Return (X, Y) of the center of cell containing provided text 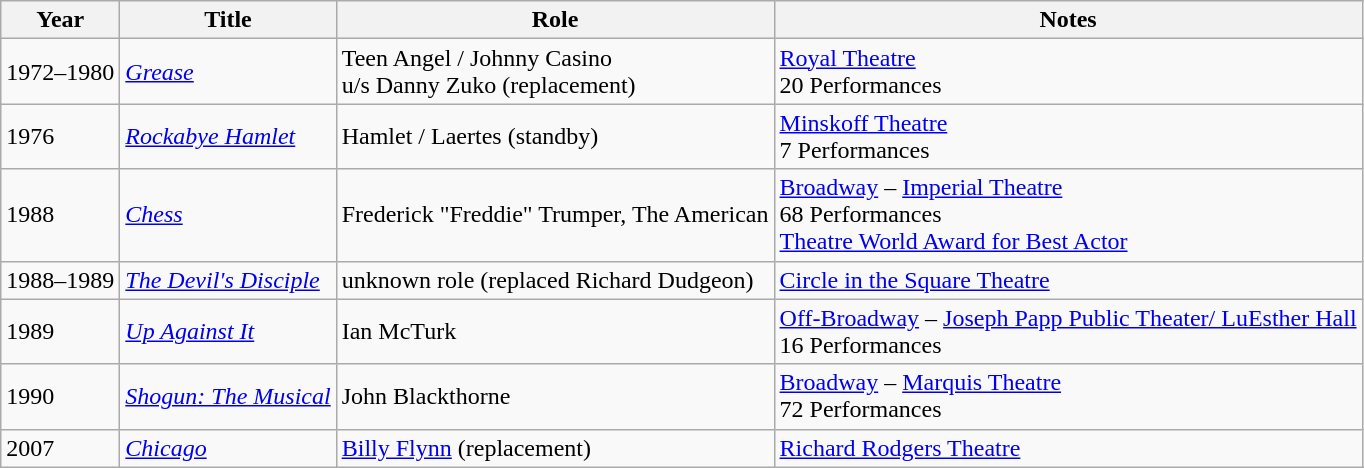
John Blackthorne (555, 396)
Broadway – Imperial Theatre 68 Performances Theatre World Award for Best Actor (1068, 215)
2007 (60, 448)
Broadway – Marquis Theatre 72 Performances (1068, 396)
Royal Theatre 20 Performances (1068, 72)
1988–1989 (60, 280)
Grease (228, 72)
1990 (60, 396)
1989 (60, 332)
1988 (60, 215)
Teen Angel / Johnny Casinou/s Danny Zuko (replacement) (555, 72)
Circle in the Square Theatre (1068, 280)
Rockabye Hamlet (228, 136)
The Devil's Disciple (228, 280)
Year (60, 20)
Title (228, 20)
Richard Rodgers Theatre (1068, 448)
1972–1980 (60, 72)
Frederick "Freddie" Trumper, The American (555, 215)
Billy Flynn (replacement) (555, 448)
unknown role (replaced Richard Dudgeon) (555, 280)
1976 (60, 136)
Notes (1068, 20)
Chess (228, 215)
Shogun: The Musical (228, 396)
Off-Broadway – Joseph Papp Public Theater/ LuEsther Hall 16 Performances (1068, 332)
Minskoff Theatre 7 Performances (1068, 136)
Hamlet / Laertes (standby) (555, 136)
Chicago (228, 448)
Role (555, 20)
Up Against It (228, 332)
Ian McTurk (555, 332)
